Locate the cell with the specified text and output its [x, y] center coordinate. 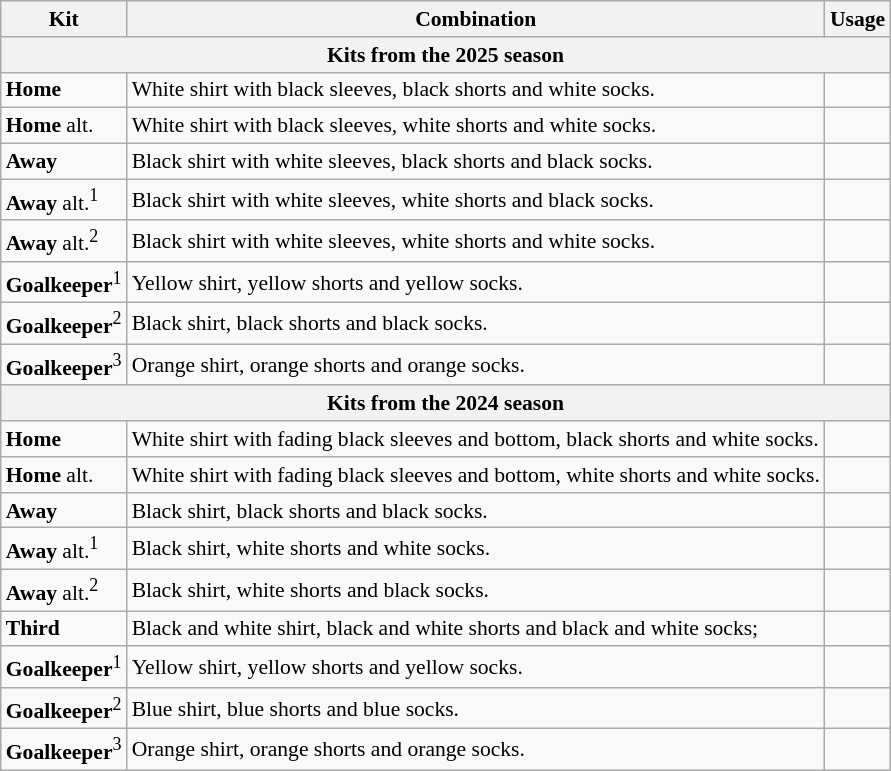
Kits from the 2025 season [446, 55]
Black shirt, white shorts and white socks. [476, 548]
Black shirt with white sleeves, white shorts and white socks. [476, 242]
Kit [64, 19]
White shirt with fading black sleeves and bottom, white shorts and white socks. [476, 475]
Black and white shirt, black and white shorts and black and white socks; [476, 629]
White shirt with black sleeves, white shorts and white socks. [476, 126]
White shirt with black sleeves, black shorts and white socks. [476, 90]
White shirt with fading black sleeves and bottom, black shorts and white socks. [476, 439]
Usage [858, 19]
Kits from the 2024 season [446, 404]
Black shirt, white shorts and black socks. [476, 590]
Black shirt with white sleeves, black shorts and black socks. [476, 162]
Blue shirt, blue shorts and blue socks. [476, 708]
Black shirt with white sleeves, white shorts and black socks. [476, 200]
Combination [476, 19]
Third [64, 629]
